Search for the cell housing the specified text and yield its (x, y) center coordinate. 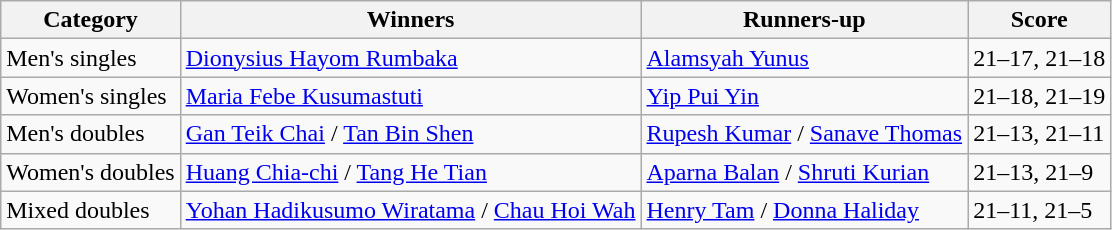
21–11, 21–5 (1040, 210)
Alamsyah Yunus (804, 58)
Men's doubles (90, 134)
Dionysius Hayom Rumbaka (410, 58)
Winners (410, 20)
21–17, 21–18 (1040, 58)
Aparna Balan / Shruti Kurian (804, 172)
21–13, 21–9 (1040, 172)
Yohan Hadikusumo Wiratama / Chau Hoi Wah (410, 210)
21–18, 21–19 (1040, 96)
Men's singles (90, 58)
Maria Febe Kusumastuti (410, 96)
Women's doubles (90, 172)
Gan Teik Chai / Tan Bin Shen (410, 134)
21–13, 21–11 (1040, 134)
Rupesh Kumar / Sanave Thomas (804, 134)
Huang Chia-chi / Tang He Tian (410, 172)
Runners-up (804, 20)
Henry Tam / Donna Haliday (804, 210)
Score (1040, 20)
Mixed doubles (90, 210)
Category (90, 20)
Women's singles (90, 96)
Yip Pui Yin (804, 96)
